Capture the cell that displays the provided text and extract its [x, y] central coordinate. 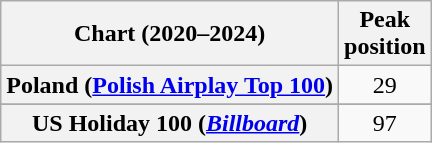
Chart (2020–2024) [170, 34]
US Holiday 100 (Billboard) [170, 123]
Peakposition [385, 34]
97 [385, 123]
29 [385, 85]
Poland (Polish Airplay Top 100) [170, 85]
